Extract the (X, Y) coordinate from the center of the cell holding the provided text.  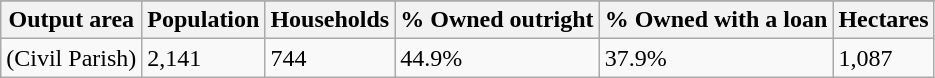
Output area (72, 20)
44.9% (497, 58)
2,141 (204, 58)
Population (204, 20)
(Civil Parish) (72, 58)
Hectares (884, 20)
Households (330, 20)
37.9% (716, 58)
% Owned with a loan (716, 20)
% Owned outright (497, 20)
744 (330, 58)
1,087 (884, 58)
